For the text-containing cell, return its midpoint in [X, Y] coordinate format. 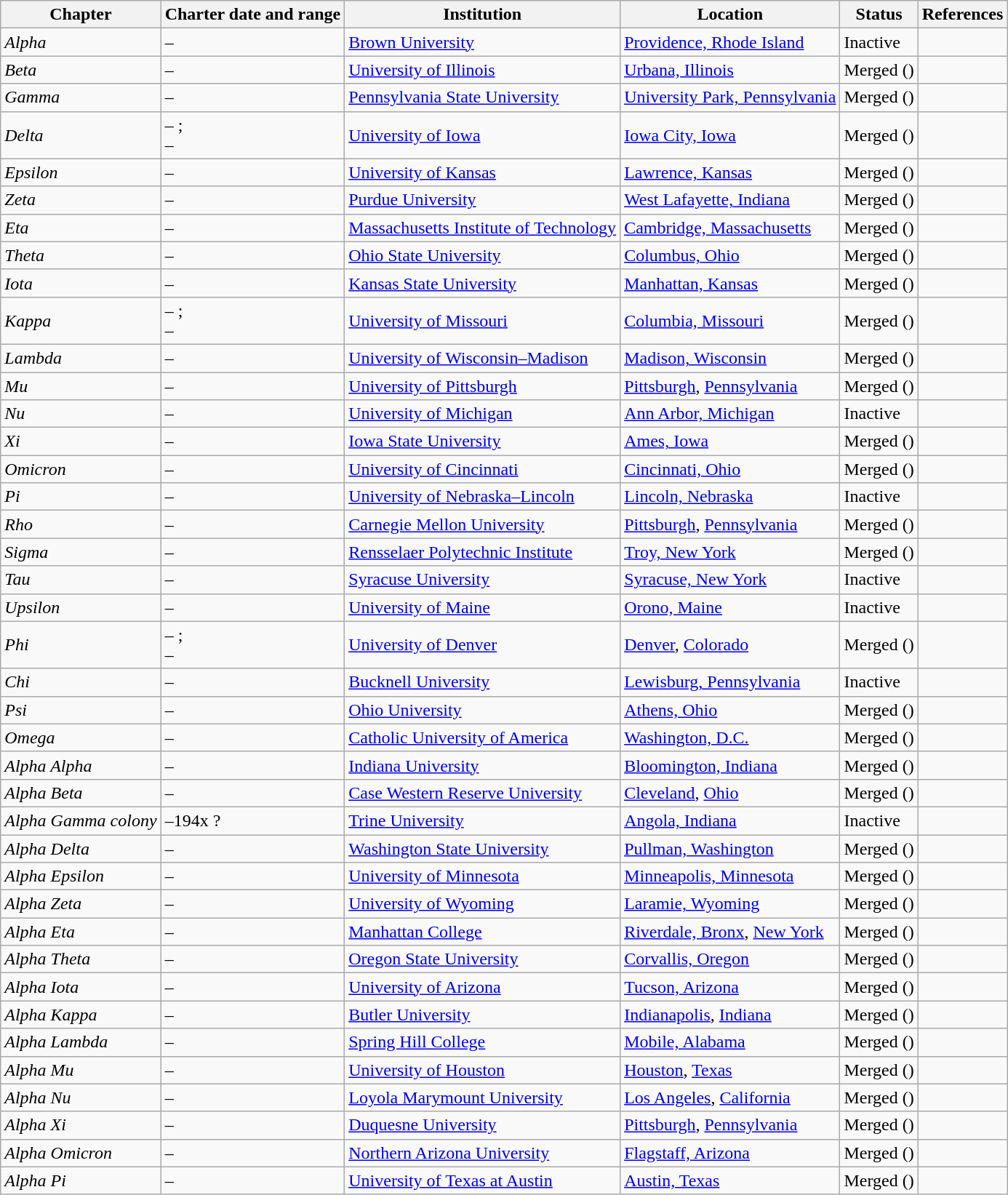
Omicron [81, 469]
Washington State University [483, 849]
Syracuse University [483, 580]
Brown University [483, 42]
Location [730, 15]
Lewisburg, Pennsylvania [730, 682]
Alpha Lambda [81, 1042]
University of Houston [483, 1070]
Alpha [81, 42]
Kansas State University [483, 283]
West Lafayette, Indiana [730, 200]
Ann Arbor, Michigan [730, 414]
University of Kansas [483, 172]
Alpha Kappa [81, 1015]
Flagstaff, Arizona [730, 1153]
Cambridge, Massachusetts [730, 228]
Duquesne University [483, 1125]
Rensselaer Polytechnic Institute [483, 552]
Catholic University of America [483, 738]
Washington, D.C. [730, 738]
Alpha Mu [81, 1070]
Indianapolis, Indiana [730, 1015]
Oregon State University [483, 959]
Austin, Texas [730, 1180]
Houston, Texas [730, 1070]
Delta [81, 135]
University of Minnesota [483, 876]
Institution [483, 15]
Alpha Delta [81, 849]
Psi [81, 710]
Chapter [81, 15]
Pullman, Washington [730, 849]
–194x ? [253, 820]
Alpha Xi [81, 1125]
Riverdale, Bronx, New York [730, 932]
Indiana University [483, 765]
Manhattan College [483, 932]
Lincoln, Nebraska [730, 497]
Carnegie Mellon University [483, 524]
Loyola Marymount University [483, 1098]
Pennsylvania State University [483, 97]
University of Pittsburgh [483, 386]
Butler University [483, 1015]
Omega [81, 738]
Tucson, Arizona [730, 987]
References [963, 15]
Los Angeles, California [730, 1098]
Northern Arizona University [483, 1153]
University of Cincinnati [483, 469]
Ames, Iowa [730, 441]
Trine University [483, 820]
University of Iowa [483, 135]
Alpha Gamma colony [81, 820]
Alpha Beta [81, 793]
Phi [81, 644]
Case Western Reserve University [483, 793]
Cincinnati, Ohio [730, 469]
Tau [81, 580]
Sigma [81, 552]
Minneapolis, Minnesota [730, 876]
Alpha Theta [81, 959]
Pi [81, 497]
Rho [81, 524]
University Park, Pennsylvania [730, 97]
Urbana, Illinois [730, 70]
Syracuse, New York [730, 580]
Alpha Iota [81, 987]
Laramie, Wyoming [730, 904]
Denver, Colorado [730, 644]
Alpha Eta [81, 932]
University of Missouri [483, 320]
Theta [81, 255]
University of Texas at Austin [483, 1180]
Alpha Epsilon [81, 876]
Gamma [81, 97]
Orono, Maine [730, 607]
Alpha Zeta [81, 904]
Beta [81, 70]
Lambda [81, 358]
Ohio State University [483, 255]
Massachusetts Institute of Technology [483, 228]
Kappa [81, 320]
Chi [81, 682]
Iota [81, 283]
Alpha Alpha [81, 765]
University of Arizona [483, 987]
Corvallis, Oregon [730, 959]
Upsilon [81, 607]
Eta [81, 228]
Troy, New York [730, 552]
Iowa City, Iowa [730, 135]
University of Illinois [483, 70]
Spring Hill College [483, 1042]
University of Wyoming [483, 904]
Angola, Indiana [730, 820]
Purdue University [483, 200]
University of Nebraska–Lincoln [483, 497]
Alpha Nu [81, 1098]
Cleveland, Ohio [730, 793]
Charter date and range [253, 15]
Zeta [81, 200]
University of Michigan [483, 414]
Alpha Omicron [81, 1153]
Manhattan, Kansas [730, 283]
Epsilon [81, 172]
Columbia, Missouri [730, 320]
Mobile, Alabama [730, 1042]
Providence, Rhode Island [730, 42]
Alpha Pi [81, 1180]
Mu [81, 386]
Ohio University [483, 710]
Bloomington, Indiana [730, 765]
Lawrence, Kansas [730, 172]
University of Wisconsin–Madison [483, 358]
Bucknell University [483, 682]
University of Denver [483, 644]
Columbus, Ohio [730, 255]
Status [879, 15]
Xi [81, 441]
Athens, Ohio [730, 710]
Madison, Wisconsin [730, 358]
Iowa State University [483, 441]
Nu [81, 414]
University of Maine [483, 607]
